Locate the cell with the specified text and output its [X, Y] center coordinate. 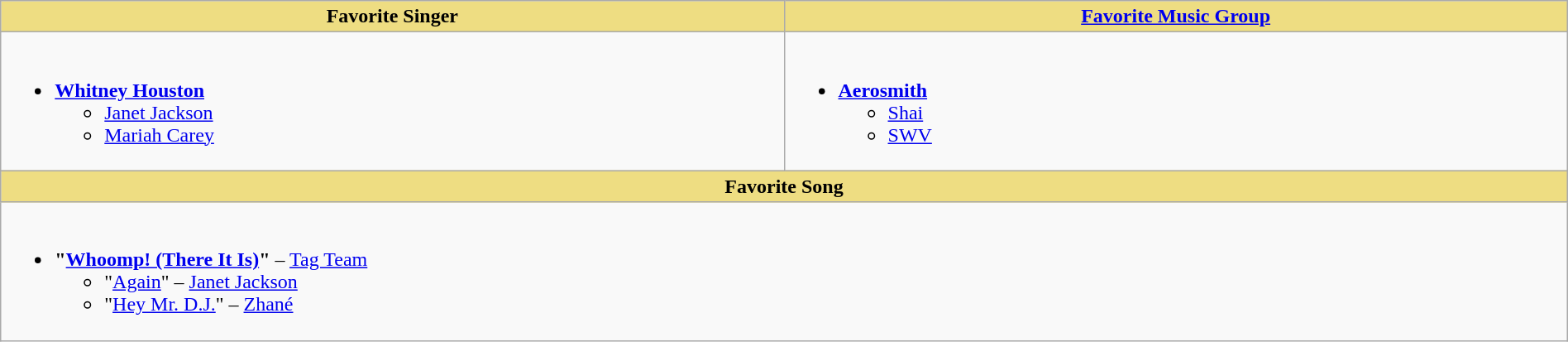
Favorite Music Group [1176, 17]
AerosmithShaiSWV [1176, 101]
Favorite Song [784, 186]
"Whoomp! (There It Is)" – Tag Team"Again" – Janet Jackson"Hey Mr. D.J." – Zhané [784, 272]
Whitney HoustonJanet JacksonMariah Carey [392, 101]
Favorite Singer [392, 17]
